Find where the given text appears and provide that cell's center as (X, Y) coordinate. 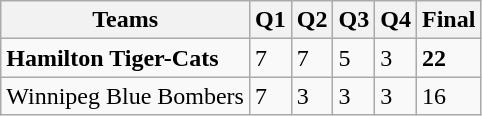
Q1 (270, 20)
Q3 (354, 20)
22 (448, 58)
Hamilton Tiger-Cats (126, 58)
Q4 (396, 20)
16 (448, 96)
Q2 (312, 20)
Final (448, 20)
Teams (126, 20)
Winnipeg Blue Bombers (126, 96)
5 (354, 58)
